Identify which cell holds the provided text, then report its (x, y) central coordinate. 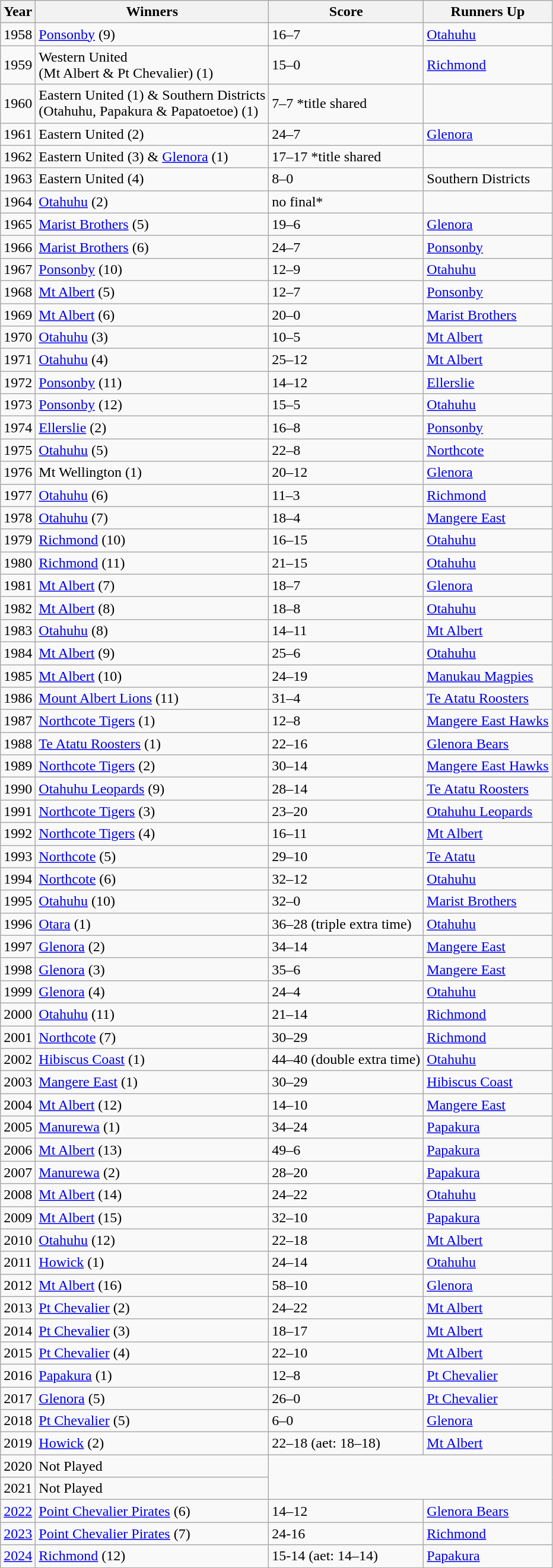
1973 (18, 405)
Northcote (488, 450)
Mt Albert (7) (152, 585)
Glenora (2) (152, 946)
16–15 (347, 540)
16–11 (347, 834)
1968 (18, 292)
34–14 (347, 946)
25–12 (347, 360)
1971 (18, 360)
Southern Districts (488, 179)
1999 (18, 992)
1972 (18, 383)
Otahuhu (12) (152, 1240)
18–4 (347, 518)
24-16 (347, 1534)
18–7 (347, 585)
Ellerslie (2) (152, 428)
Otahuhu Leopards (488, 811)
2000 (18, 1014)
Mt Albert (5) (152, 292)
14–10 (347, 1105)
Marist Brothers (5) (152, 224)
1987 (18, 721)
Ponsonby (12) (152, 405)
Otahuhu (3) (152, 337)
Point Chevalier Pirates (6) (152, 1511)
2007 (18, 1172)
44–40 (double extra time) (347, 1060)
Otahuhu (7) (152, 518)
1990 (18, 789)
Winners (152, 12)
Pt Chevalier (2) (152, 1308)
Glenora (3) (152, 969)
28–20 (347, 1172)
24–4 (347, 992)
Northcote Tigers (3) (152, 811)
12–7 (347, 292)
Te Atatu (488, 856)
2005 (18, 1127)
Hibiscus Coast (488, 1082)
1962 (18, 157)
Mount Albert Lions (11) (152, 699)
1958 (18, 34)
20–12 (347, 473)
Mt Albert (13) (152, 1150)
Mt Wellington (1) (152, 473)
1985 (18, 675)
1988 (18, 744)
19–6 (347, 224)
1993 (18, 856)
21–14 (347, 1014)
1977 (18, 495)
Te Atatu Roosters (1) (152, 744)
1969 (18, 315)
2023 (18, 1534)
1984 (18, 653)
2010 (18, 1240)
1980 (18, 563)
25–6 (347, 653)
18–8 (347, 608)
2008 (18, 1195)
Otahuhu (4) (152, 360)
16–7 (347, 34)
2018 (18, 1421)
1992 (18, 834)
1974 (18, 428)
Richmond (12) (152, 1556)
32–12 (347, 879)
22–10 (347, 1353)
32–0 (347, 901)
Eastern United (2) (152, 134)
Otahuhu (2) (152, 202)
Otahuhu (6) (152, 495)
2012 (18, 1285)
Hibiscus Coast (1) (152, 1060)
Richmond (10) (152, 540)
Western United(Mt Albert & Pt Chevalier) (1) (152, 65)
Mt Albert (9) (152, 653)
1991 (18, 811)
1989 (18, 766)
Otahuhu Leopards (9) (152, 789)
12–9 (347, 269)
1967 (18, 269)
Otara (1) (152, 924)
Northcote (6) (152, 879)
18–17 (347, 1330)
14–11 (347, 630)
2021 (18, 1489)
21–15 (347, 563)
Manukau Magpies (488, 675)
Eastern United (4) (152, 179)
2015 (18, 1353)
Mt Albert (12) (152, 1105)
Point Chevalier Pirates (7) (152, 1534)
1975 (18, 450)
2001 (18, 1037)
1964 (18, 202)
35–6 (347, 969)
28–14 (347, 789)
7–7 *title shared (347, 103)
1965 (18, 224)
no final* (347, 202)
1959 (18, 65)
Northcote (5) (152, 856)
24–14 (347, 1263)
Glenora (4) (152, 992)
2024 (18, 1556)
2003 (18, 1082)
Mangere East (1) (152, 1082)
Northcote (7) (152, 1037)
8–0 (347, 179)
2013 (18, 1308)
22–16 (347, 744)
49–6 (347, 1150)
Mt Albert (14) (152, 1195)
2022 (18, 1511)
11–3 (347, 495)
23–20 (347, 811)
1998 (18, 969)
Runners Up (488, 12)
2004 (18, 1105)
Northcote Tigers (1) (152, 721)
22–18 (aet: 18–18) (347, 1443)
Mt Albert (10) (152, 675)
2019 (18, 1443)
1982 (18, 608)
34–24 (347, 1127)
1970 (18, 337)
2014 (18, 1330)
Otahuhu (10) (152, 901)
29–10 (347, 856)
Howick (2) (152, 1443)
1978 (18, 518)
Ponsonby (10) (152, 269)
Howick (1) (152, 1263)
15–0 (347, 65)
6–0 (347, 1421)
1981 (18, 585)
17–17 *title shared (347, 157)
15-14 (aet: 14–14) (347, 1556)
22–8 (347, 450)
Mt Albert (15) (152, 1218)
1983 (18, 630)
20–0 (347, 315)
32–10 (347, 1218)
Mt Albert (8) (152, 608)
Papakura (1) (152, 1375)
2011 (18, 1263)
1960 (18, 103)
22–18 (347, 1240)
2002 (18, 1060)
2017 (18, 1398)
Eastern United (3) & Glenora (1) (152, 157)
Otahuhu (11) (152, 1014)
Otahuhu (5) (152, 450)
1966 (18, 247)
58–10 (347, 1285)
Glenora (5) (152, 1398)
1976 (18, 473)
26–0 (347, 1398)
2006 (18, 1150)
16–8 (347, 428)
1994 (18, 879)
Otahuhu (8) (152, 630)
15–5 (347, 405)
Score (347, 12)
1963 (18, 179)
2020 (18, 1466)
2016 (18, 1375)
Pt Chevalier (4) (152, 1353)
10–5 (347, 337)
Pt Chevalier (3) (152, 1330)
30–14 (347, 766)
Year (18, 12)
1979 (18, 540)
Pt Chevalier (5) (152, 1421)
Mt Albert (6) (152, 315)
1986 (18, 699)
Ponsonby (9) (152, 34)
Ponsonby (11) (152, 383)
Mt Albert (16) (152, 1285)
36–28 (triple extra time) (347, 924)
Eastern United (1) & Southern Districts(Otahuhu, Papakura & Papatoetoe) (1) (152, 103)
2009 (18, 1218)
1995 (18, 901)
Northcote Tigers (4) (152, 834)
Marist Brothers (6) (152, 247)
1961 (18, 134)
24–19 (347, 675)
Manurewa (1) (152, 1127)
Richmond (11) (152, 563)
1996 (18, 924)
Ellerslie (488, 383)
Manurewa (2) (152, 1172)
Northcote Tigers (2) (152, 766)
1997 (18, 946)
31–4 (347, 699)
